Determine the (x, y) coordinate at the center of the cell enclosing the given text.  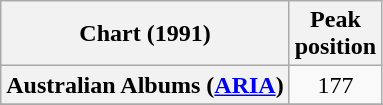
Chart (1991) (145, 34)
Peakposition (335, 34)
Australian Albums (ARIA) (145, 85)
177 (335, 85)
